Return the [x, y] coordinate for the center point of the cell that contains the specified text.  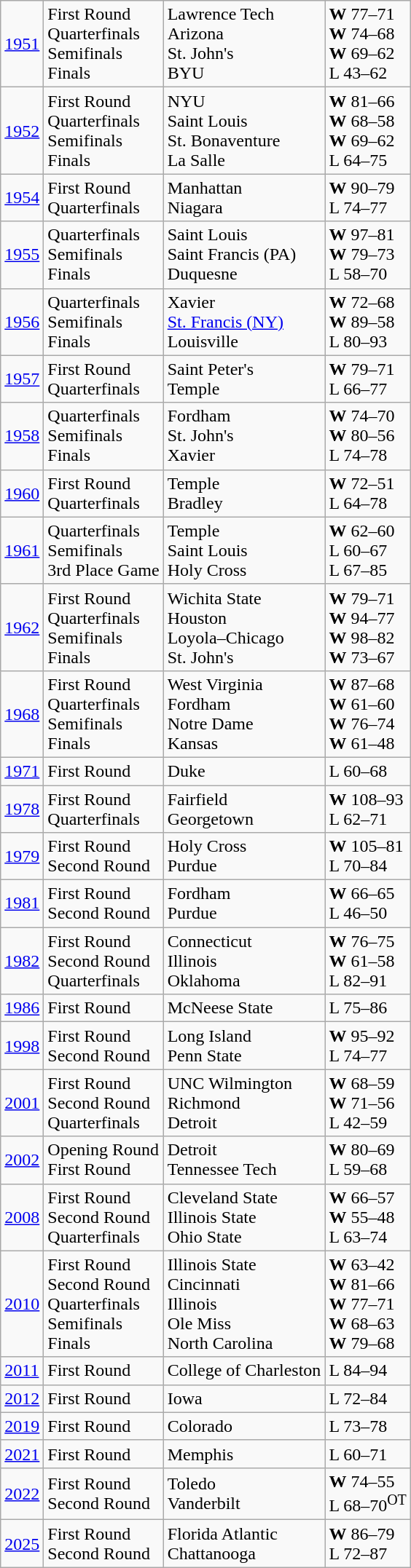
ConnecticutIllinoisOklahoma [244, 961]
1986 [22, 1008]
2021 [22, 1454]
Lawrence TechArizonaSt. John'sBYU [244, 44]
W 80–69L 59–68 [368, 1160]
Wichita StateHoustonLoyola–ChicagoSt. John's [244, 627]
Holy CrossPurdue [244, 856]
W 77–71W 74–68W 69–62L 43–62 [368, 44]
1956 [22, 322]
Cleveland StateIllinois StateOhio State [244, 1217]
1961 [22, 550]
W 81–66W 68–58W 69–62L 64–75 [368, 131]
ToledoVanderbilt [244, 1494]
XavierSt. Francis (NY)Louisville [244, 322]
1951 [22, 44]
1982 [22, 961]
L 60–71 [368, 1454]
2011 [22, 1371]
W 105–81L 70–84 [368, 856]
TempleSaint LouisHoly Cross [244, 550]
FordhamPurdue [244, 904]
W 63–42W 81–66W 77–71W 68–63W 79–68 [368, 1304]
College of Charleston [244, 1371]
2025 [22, 1543]
West VirginiaFordhamNotre DameKansas [244, 713]
UNC WilmingtonRichmondDetroit [244, 1103]
2001 [22, 1103]
W 108–93L 62–71 [368, 808]
W 74–55L 68–70OT [368, 1494]
FordhamSt. John'sXavier [244, 436]
W 79–71W 94–77W 98–82W 73–67 [368, 627]
ManhattanNiagara [244, 198]
2002 [22, 1160]
1960 [22, 494]
1968 [22, 713]
L 75–86 [368, 1008]
1954 [22, 198]
W 95–92L 74–77 [368, 1045]
Memphis [244, 1454]
2010 [22, 1304]
Illinois StateCincinnatiIllinoisOle MissNorth Carolina [244, 1304]
1962 [22, 627]
2019 [22, 1426]
Colorado [244, 1426]
W 72–68W 89–58L 80–93 [368, 322]
W 66–65L 46–50 [368, 904]
1979 [22, 856]
Duke [244, 771]
Opening RoundFirst Round [103, 1160]
Saint LouisSaint Francis (PA)Duquesne [244, 255]
1971 [22, 771]
DetroitTennessee Tech [244, 1160]
Saint Peter'sTemple [244, 379]
1998 [22, 1045]
Florida AtlanticChattanooga [244, 1543]
TempleBradley [244, 494]
McNeese State [244, 1008]
1958 [22, 436]
W 87–68W 61–60W 76–74W 61–48 [368, 713]
W 86–79L 72–87 [368, 1543]
W 90–79L 74–77 [368, 198]
L 72–84 [368, 1398]
Iowa [244, 1398]
1955 [22, 255]
FairfieldGeorgetown [244, 808]
W 72–51L 64–78 [368, 494]
W 76–75W 61–58L 82–91 [368, 961]
W 62–60L 60–67L 67–85 [368, 550]
2012 [22, 1398]
W 97–81W 79–73L 58–70 [368, 255]
W 66–57W 55–48L 63–74 [368, 1217]
NYUSaint LouisSt. BonaventureLa Salle [244, 131]
W 68–59W 71–56L 42–59 [368, 1103]
1952 [22, 131]
W 74–70W 80–56L 74–78 [368, 436]
2008 [22, 1217]
2022 [22, 1494]
First RoundSecond RoundQuarterfinalsSemifinalsFinals [103, 1304]
QuarterfinalsSemifinals3rd Place Game [103, 550]
1978 [22, 808]
L 73–78 [368, 1426]
L 84–94 [368, 1371]
1981 [22, 904]
W 79–71L 66–77 [368, 379]
1957 [22, 379]
L 60–68 [368, 771]
Long IslandPenn State [244, 1045]
